Identify which cell holds the provided text, then report its (x, y) central coordinate. 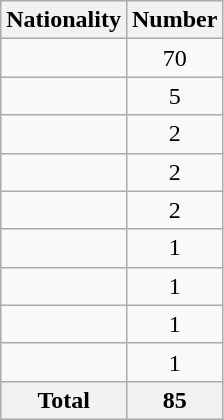
70 (174, 58)
Number (174, 20)
Total (64, 400)
85 (174, 400)
5 (174, 96)
Nationality (64, 20)
